For the text-containing cell, return its midpoint in (x, y) coordinate format. 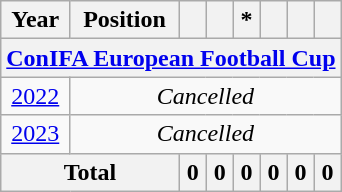
Total (90, 172)
ConIFA European Football Cup (171, 58)
Year (36, 20)
Position (125, 20)
2022 (36, 96)
2023 (36, 134)
* (246, 20)
